Return (X, Y) of the center of cell containing provided text 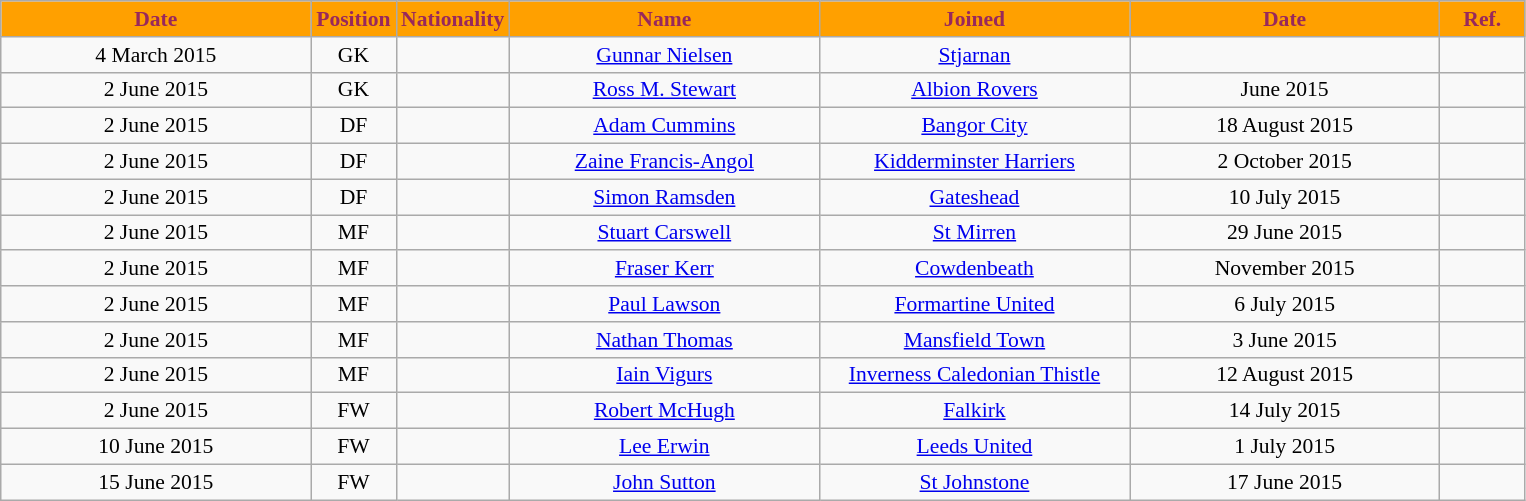
Leeds United (974, 447)
10 July 2015 (1285, 197)
Paul Lawson (664, 304)
17 June 2015 (1285, 482)
Robert McHugh (664, 411)
14 July 2015 (1285, 411)
Zaine Francis-Angol (664, 162)
Formartine United (974, 304)
June 2015 (1285, 90)
Joined (974, 19)
Nationality (452, 19)
Cowdenbeath (974, 269)
Ref. (1482, 19)
St Johnstone (974, 482)
Stuart Carswell (664, 233)
29 June 2015 (1285, 233)
12 August 2015 (1285, 375)
Bangor City (974, 126)
Albion Rovers (974, 90)
Ross M. Stewart (664, 90)
Gateshead (974, 197)
Iain Vigurs (664, 375)
6 July 2015 (1285, 304)
Inverness Caledonian Thistle (974, 375)
4 March 2015 (156, 55)
2 October 2015 (1285, 162)
Adam Cummins (664, 126)
10 June 2015 (156, 447)
Name (664, 19)
Stjarnan (974, 55)
Fraser Kerr (664, 269)
Falkirk (974, 411)
November 2015 (1285, 269)
15 June 2015 (156, 482)
Kidderminster Harriers (974, 162)
Mansfield Town (974, 340)
St Mirren (974, 233)
Simon Ramsden (664, 197)
3 June 2015 (1285, 340)
John Sutton (664, 482)
Gunnar Nielsen (664, 55)
1 July 2015 (1285, 447)
Nathan Thomas (664, 340)
Lee Erwin (664, 447)
18 August 2015 (1285, 126)
Position (354, 19)
